From the cell containing the given text, extract its center point as (x, y) coordinate. 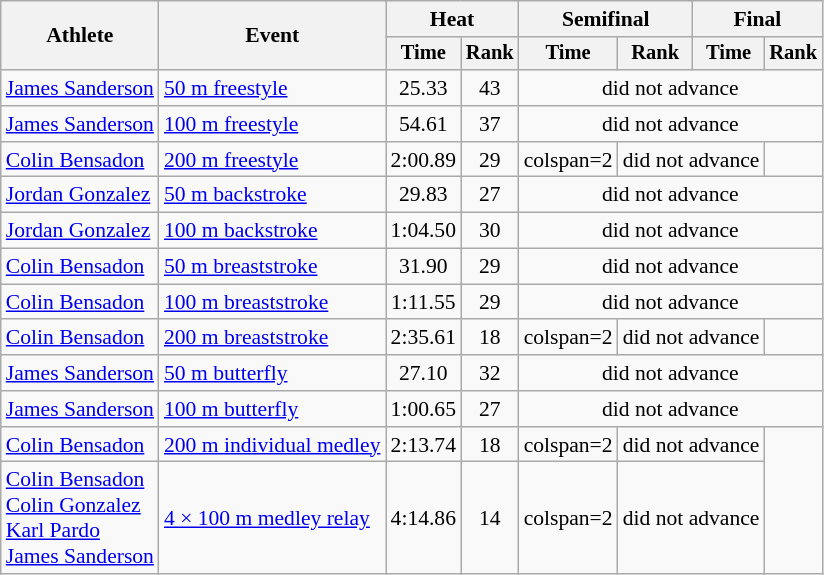
27.10 (424, 373)
1:04.50 (424, 231)
50 m breaststroke (272, 267)
25.33 (424, 88)
4:14.86 (424, 518)
100 m backstroke (272, 231)
31.90 (424, 267)
32 (490, 373)
100 m breaststroke (272, 302)
100 m freestyle (272, 124)
Event (272, 36)
4 × 100 m medley relay (272, 518)
2:35.61 (424, 338)
1:00.65 (424, 409)
29.83 (424, 195)
50 m backstroke (272, 195)
30 (490, 231)
50 m freestyle (272, 88)
50 m butterfly (272, 373)
Semifinal (606, 19)
100 m butterfly (272, 409)
Athlete (80, 36)
200 m individual medley (272, 445)
2:13.74 (424, 445)
Final (758, 19)
2:00.89 (424, 160)
37 (490, 124)
54.61 (424, 124)
14 (490, 518)
Colin BensadonColin GonzalezKarl PardoJames Sanderson (80, 518)
43 (490, 88)
200 m breaststroke (272, 338)
1:11.55 (424, 302)
200 m freestyle (272, 160)
Heat (452, 19)
